Search for the cell housing the specified text and yield its (X, Y) center coordinate. 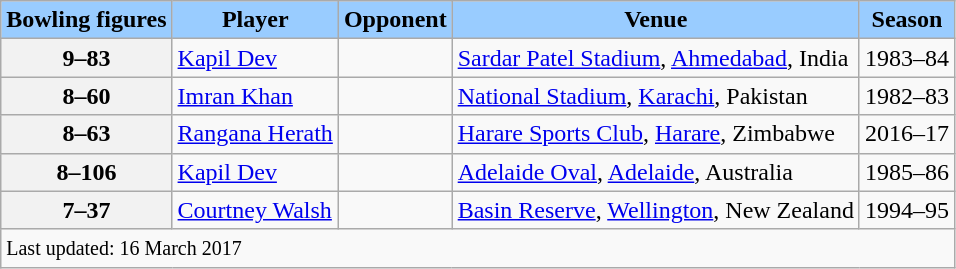
9–83 (86, 58)
8–60 (86, 96)
Player (255, 20)
Opponent (395, 20)
Bowling figures (86, 20)
Imran Khan (255, 96)
1994–95 (906, 210)
1982–83 (906, 96)
National Stadium, Karachi, Pakistan (656, 96)
Courtney Walsh (255, 210)
8–106 (86, 172)
Last updated: 16 March 2017 (478, 248)
1983–84 (906, 58)
Sardar Patel Stadium, Ahmedabad, India (656, 58)
Basin Reserve, Wellington, New Zealand (656, 210)
8–63 (86, 134)
Harare Sports Club, Harare, Zimbabwe (656, 134)
7–37 (86, 210)
2016–17 (906, 134)
1985–86 (906, 172)
Adelaide Oval, Adelaide, Australia (656, 172)
Venue (656, 20)
Season (906, 20)
Rangana Herath (255, 134)
